Return the (x, y) coordinate for the center point of the cell that contains the specified text.  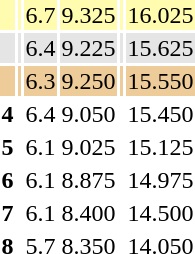
6 (8, 180)
15.450 (160, 114)
15.125 (160, 147)
4 (8, 114)
15.550 (160, 81)
5 (8, 147)
9.225 (88, 48)
16.025 (160, 15)
6.7 (40, 15)
15.625 (160, 48)
9.250 (88, 81)
14.975 (160, 180)
7 (8, 213)
9.025 (88, 147)
8.875 (88, 180)
14.500 (160, 213)
8.400 (88, 213)
9.325 (88, 15)
9.050 (88, 114)
6.3 (40, 81)
